Return the [x, y] coordinate for the center point of the cell that contains the specified text.  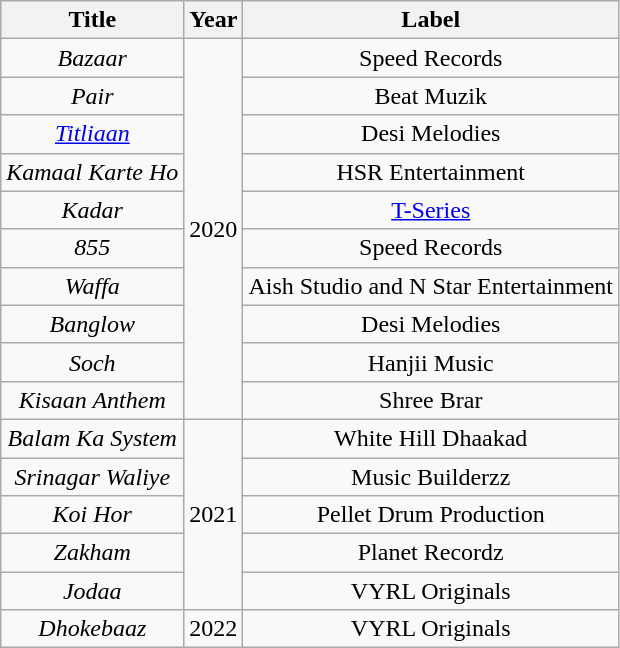
Koi Hor [92, 515]
Beat Muzik [431, 96]
Title [92, 20]
2022 [214, 629]
Bazaar [92, 58]
Balam Ka System [92, 438]
Kisaan Anthem [92, 400]
Music Builderzz [431, 477]
Shree Brar [431, 400]
Label [431, 20]
Planet Recordz [431, 553]
Kamaal Karte Ho [92, 172]
Dhokebaaz [92, 629]
Waffa [92, 286]
Titliaan [92, 134]
Srinagar Waliye [92, 477]
White Hill Dhaakad [431, 438]
T-Series [431, 210]
Zakham [92, 553]
Banglow [92, 324]
Aish Studio and N Star Entertainment [431, 286]
Soch [92, 362]
Pair [92, 96]
2021 [214, 514]
2020 [214, 230]
Hanjii Music [431, 362]
Kadar [92, 210]
855 [92, 248]
HSR Entertainment [431, 172]
Pellet Drum Production [431, 515]
Jodaa [92, 591]
Year [214, 20]
